Find where the given text appears and provide that cell's center as [x, y] coordinate. 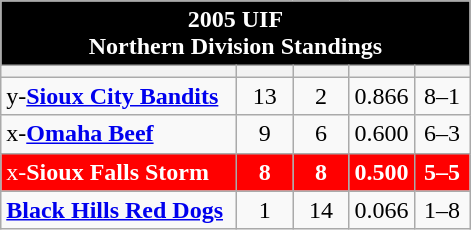
0.600 [382, 134]
0.500 [382, 172]
Black Hills Red Dogs [119, 210]
2 [321, 96]
1 [265, 210]
14 [321, 210]
x-Omaha Beef [119, 134]
0.866 [382, 96]
2005 UIFNorthern Division Standings [236, 34]
9 [265, 134]
8–1 [442, 96]
6 [321, 134]
6–3 [442, 134]
x-Sioux Falls Storm [119, 172]
0.066 [382, 210]
5–5 [442, 172]
13 [265, 96]
1–8 [442, 210]
y-Sioux City Bandits [119, 96]
